Output the (x, y) coordinate of the center of the cell containing the given text.  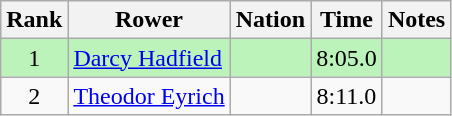
8:05.0 (347, 58)
Rank (34, 20)
8:11.0 (347, 96)
Nation (270, 20)
Theodor Eyrich (149, 96)
Rower (149, 20)
Time (347, 20)
2 (34, 96)
Darcy Hadfield (149, 58)
Notes (416, 20)
1 (34, 58)
